Scan for the cell matching the given text and deliver its (X, Y) coordinate at center. 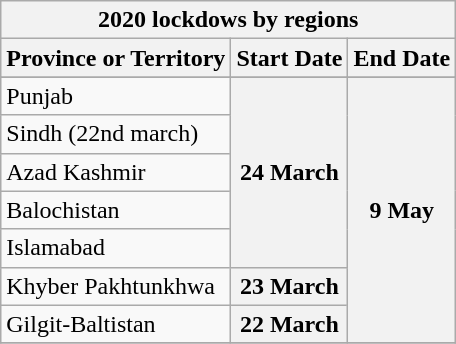
Khyber Pakhtunkhwa (116, 286)
End Date (402, 58)
Province or Territory (116, 58)
24 March (290, 172)
Punjab (116, 96)
Gilgit-Baltistan (116, 324)
23 March (290, 286)
9 May (402, 210)
Sindh (22nd march) (116, 134)
Azad Kashmir (116, 172)
Islamabad (116, 248)
Start Date (290, 58)
Balochistan (116, 210)
2020 lockdows by regions (228, 20)
22 March (290, 324)
